Locate the cell with the specified text and output its (x, y) center coordinate. 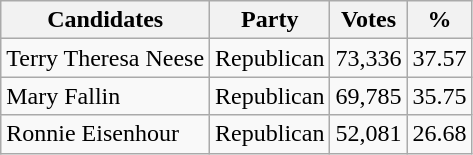
Votes (368, 20)
35.75 (440, 96)
% (440, 20)
Mary Fallin (106, 96)
37.57 (440, 58)
26.68 (440, 134)
52,081 (368, 134)
Terry Theresa Neese (106, 58)
Candidates (106, 20)
73,336 (368, 58)
Party (270, 20)
69,785 (368, 96)
Ronnie Eisenhour (106, 134)
